Detect which cell encompasses the target text, then output its (X, Y) center coordinate. 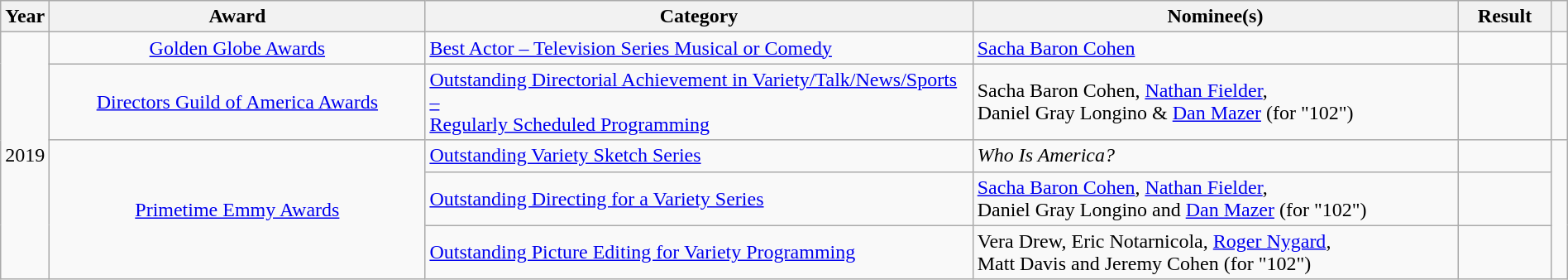
Outstanding Directorial Achievement in Variety/Talk/News/Sports –Regularly Scheduled Programming (699, 102)
Primetime Emmy Awards (237, 210)
Directors Guild of America Awards (237, 102)
Vera Drew, Eric Notarnicola, Roger Nygard,Matt Davis and Jeremy Cohen (for "102") (1215, 252)
Result (1505, 17)
Sacha Baron Cohen, Nathan Fielder,Daniel Gray Longino & Dan Mazer (for "102") (1215, 102)
Sacha Baron Cohen (1215, 48)
Outstanding Variety Sketch Series (699, 156)
Year (25, 17)
Best Actor – Television Series Musical or Comedy (699, 48)
Sacha Baron Cohen, Nathan Fielder,Daniel Gray Longino and Dan Mazer (for "102") (1215, 199)
Outstanding Directing for a Variety Series (699, 199)
Outstanding Picture Editing for Variety Programming (699, 252)
2019 (25, 156)
Award (237, 17)
Golden Globe Awards (237, 48)
Nominee(s) (1215, 17)
Category (699, 17)
Who Is America? (1215, 156)
